For the text-containing cell, return its midpoint in (X, Y) coordinate format. 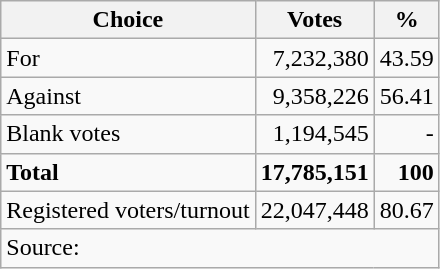
80.67 (406, 210)
100 (406, 172)
Choice (128, 20)
Total (128, 172)
Blank votes (128, 134)
- (406, 134)
1,194,545 (314, 134)
Votes (314, 20)
9,358,226 (314, 96)
43.59 (406, 58)
17,785,151 (314, 172)
22,047,448 (314, 210)
For (128, 58)
% (406, 20)
7,232,380 (314, 58)
Against (128, 96)
Registered voters/turnout (128, 210)
56.41 (406, 96)
Source: (220, 248)
